Locate the cell with the specified text and output its (x, y) center coordinate. 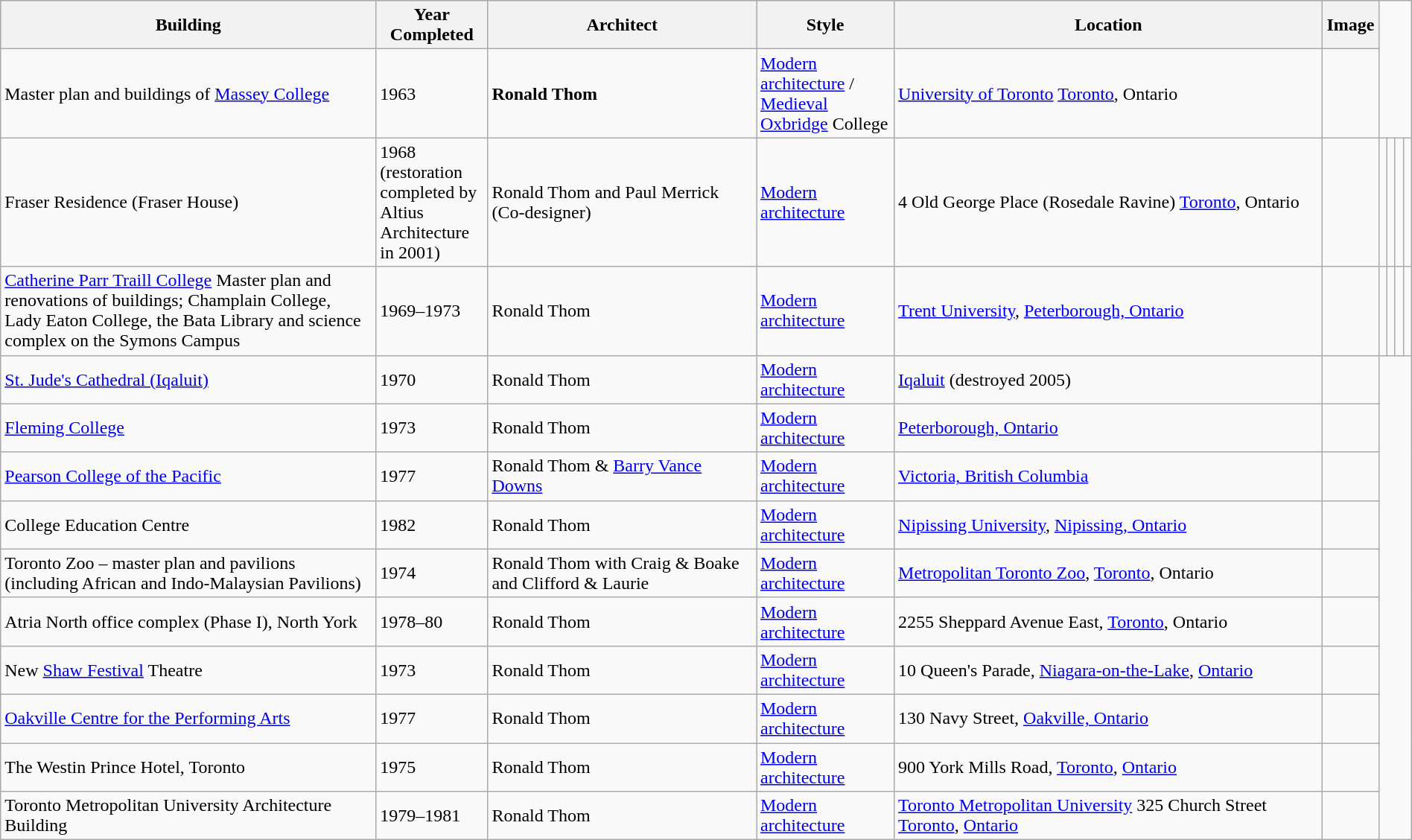
Peterborough, Ontario (1108, 427)
Pearson College of the Pacific (188, 477)
Nipissing University, Nipissing, Ontario (1108, 524)
Fleming College (188, 427)
900 York Mills Road, Toronto, Ontario (1108, 767)
Atria North office complex (Phase I), North York (188, 621)
Style (825, 25)
Location (1108, 25)
Ronald Thom & Barry Vance Downs (623, 477)
1975 (432, 767)
St. Jude's Cathedral (Iqaluit) (188, 380)
Architect (623, 25)
Ronald Thom with Craig & Boake and Clifford & Laurie (623, 573)
1979–1981 (432, 816)
Metropolitan Toronto Zoo, Toronto, Ontario (1108, 573)
1982 (432, 524)
University of Toronto Toronto, Ontario (1108, 94)
1974 (432, 573)
Master plan and buildings of Massey College (188, 94)
Toronto Metropolitan University 325 Church Street Toronto, Ontario (1108, 816)
1968 (restoration completed by Altius Architecture in 2001) (432, 203)
130 Navy Street, Oakville, Ontario (1108, 718)
Toronto Zoo – master plan and pavilions (including African and Indo-Malaysian Pavilions) (188, 573)
Ronald Thom and Paul Merrick (Co-designer) (623, 203)
Fraser Residence (Fraser House) (188, 203)
Building (188, 25)
New Shaw Festival Theatre (188, 670)
Year Completed (432, 25)
Oakville Centre for the Performing Arts (188, 718)
1969–1973 (432, 311)
Trent University, Peterborough, Ontario (1108, 311)
Iqaluit (destroyed 2005) (1108, 380)
1963 (432, 94)
10 Queen's Parade, Niagara-on-the-Lake, Ontario (1108, 670)
1970 (432, 380)
2255 Sheppard Avenue East, Toronto, Ontario (1108, 621)
1978–80 (432, 621)
Modern architecture / Medieval Oxbridge College (825, 94)
Image (1351, 25)
College Education Centre (188, 524)
Toronto Metropolitan University Architecture Building (188, 816)
Victoria, British Columbia (1108, 477)
4 Old George Place (Rosedale Ravine) Toronto, Ontario (1108, 203)
The Westin Prince Hotel, Toronto (188, 767)
